Determine the (x, y) coordinate at the center of the cell enclosing the given text.  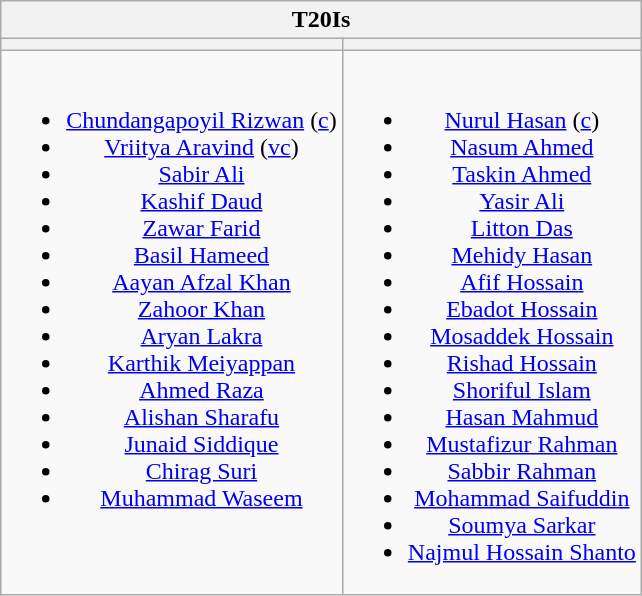
T20Is (322, 20)
